Return (x, y) of the center of cell containing provided text 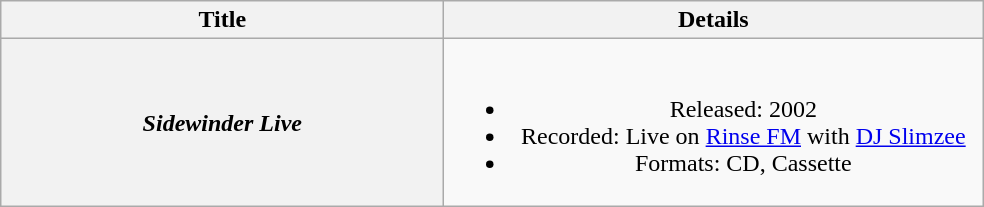
Title (222, 20)
Sidewinder Live (222, 122)
Details (714, 20)
Released: 2002Recorded: Live on Rinse FM with DJ SlimzeeFormats: CD, Cassette (714, 122)
